Locate the cell with the specified text and output its (X, Y) center coordinate. 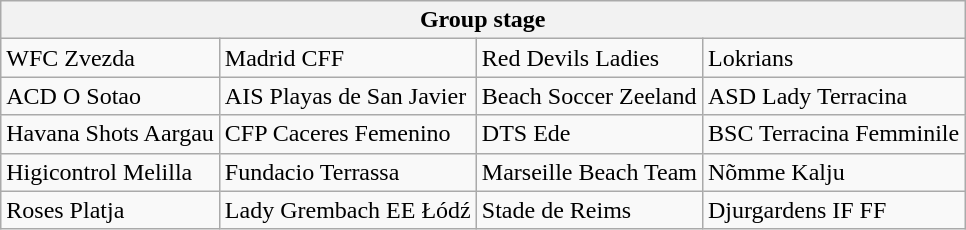
Djurgardens IF FF (833, 210)
Stade de Reims (589, 210)
Fundacio Terrassa (348, 172)
CFP Caceres Femenino (348, 134)
Red Devils Ladies (589, 58)
Havana Shots Aargau (110, 134)
Lady Grembach EE Łódź (348, 210)
BSC Terracina Femminile (833, 134)
Group stage (483, 20)
ASD Lady Terracina (833, 96)
Lokrians (833, 58)
Nõmme Kalju (833, 172)
ACD O Sotao (110, 96)
Marseille Beach Team (589, 172)
AIS Playas de San Javier (348, 96)
WFC Zvezda (110, 58)
Madrid CFF (348, 58)
DTS Ede (589, 134)
Beach Soccer Zeeland (589, 96)
Roses Platja (110, 210)
Higicontrol Melilla (110, 172)
